Search for the cell housing the specified text and yield its (x, y) center coordinate. 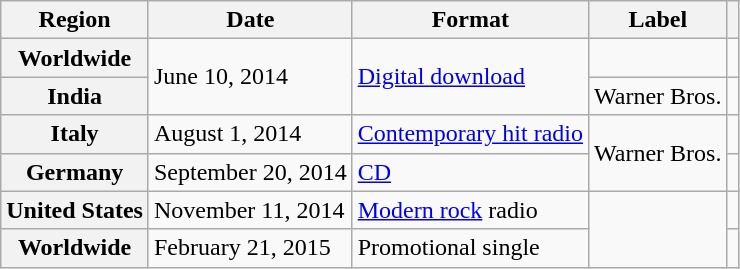
Germany (75, 172)
Format (470, 20)
India (75, 96)
United States (75, 210)
September 20, 2014 (250, 172)
February 21, 2015 (250, 248)
Label (658, 20)
Modern rock radio (470, 210)
November 11, 2014 (250, 210)
CD (470, 172)
Italy (75, 134)
Digital download (470, 77)
Contemporary hit radio (470, 134)
Date (250, 20)
June 10, 2014 (250, 77)
August 1, 2014 (250, 134)
Promotional single (470, 248)
Region (75, 20)
